Extract the [x, y] coordinate from the center of the cell holding the provided text.  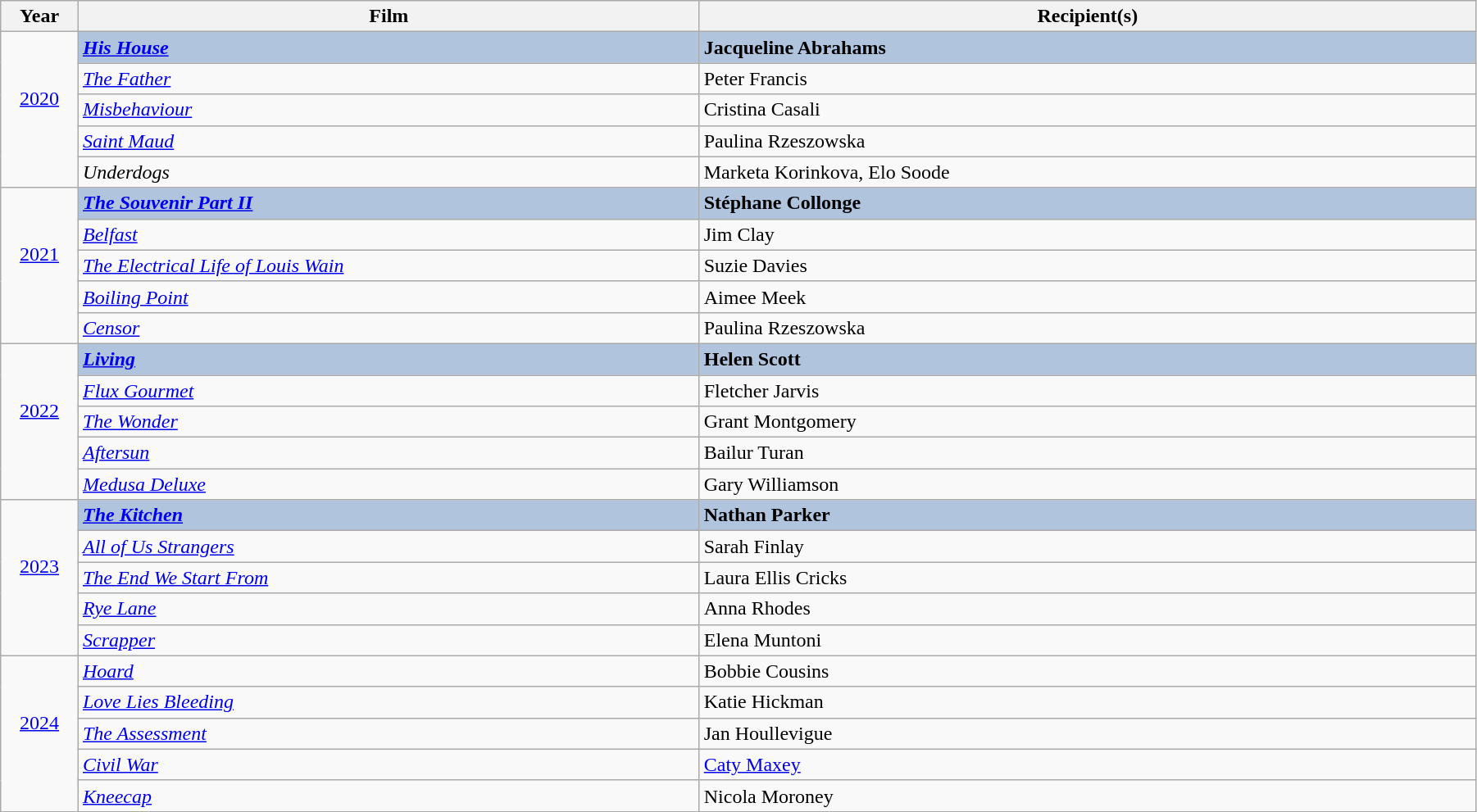
Caty Maxey [1087, 764]
2020 [39, 110]
Saint Maud [389, 141]
2024 [39, 733]
The Father [389, 79]
Stéphane Collonge [1087, 203]
Jacqueline Abrahams [1087, 48]
2022 [39, 421]
All of Us Strangers [389, 547]
Katie Hickman [1087, 702]
Living [389, 359]
2023 [39, 578]
2021 [39, 265]
Rye Lane [389, 609]
Film [389, 16]
Grant Montgomery [1087, 422]
His House [389, 48]
Nathan Parker [1087, 515]
Fletcher Jarvis [1087, 391]
The Kitchen [389, 515]
Aftersun [389, 453]
Cristina Casali [1087, 110]
Year [39, 16]
The Assessment [389, 733]
Medusa Deluxe [389, 484]
Civil War [389, 764]
Bobbie Cousins [1087, 671]
Gary Williamson [1087, 484]
Recipient(s) [1087, 16]
Kneecap [389, 796]
Marketa Korinkova, Elo Soode [1087, 172]
The Wonder [389, 422]
Elena Muntoni [1087, 640]
Sarah Finlay [1087, 547]
Suzie Davies [1087, 265]
Laura Ellis Cricks [1087, 578]
Belfast [389, 234]
Boiling Point [389, 297]
The End We Start From [389, 578]
Aimee Meek [1087, 297]
Scrapper [389, 640]
Anna Rhodes [1087, 609]
Nicola Moroney [1087, 796]
Love Lies Bleeding [389, 702]
Helen Scott [1087, 359]
Censor [389, 328]
Flux Gourmet [389, 391]
Jim Clay [1087, 234]
Bailur Turan [1087, 453]
The Electrical Life of Louis Wain [389, 265]
The Souvenir Part II [389, 203]
Hoard [389, 671]
Underdogs [389, 172]
Peter Francis [1087, 79]
Misbehaviour [389, 110]
Jan Houllevigue [1087, 733]
